Pinpoint the cell where the given text exists, returning its [X, Y] midpoint coordinate. 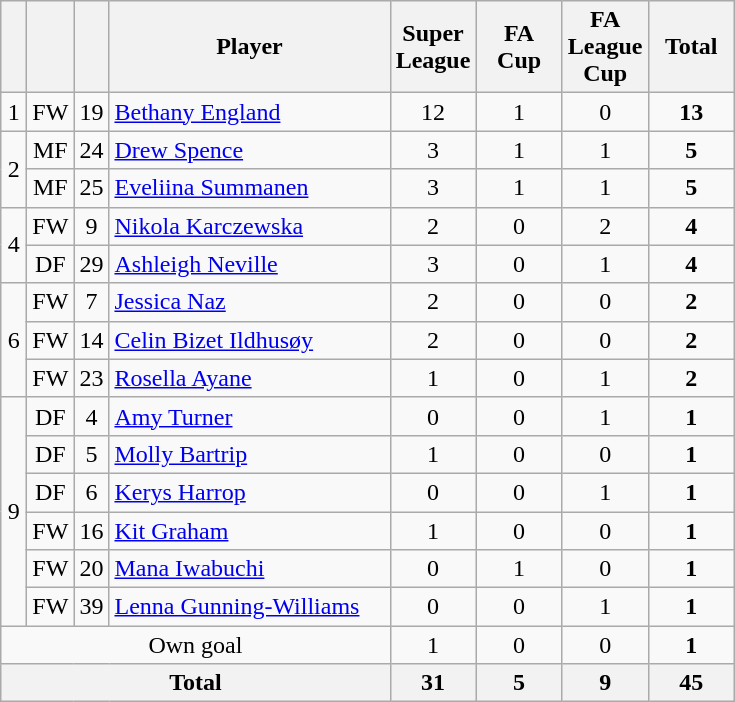
12 [433, 112]
Kit Graham [250, 531]
29 [92, 264]
25 [92, 188]
31 [433, 683]
Rosella Ayane [250, 378]
Own goal [196, 645]
Super League [433, 47]
FA Cup [519, 47]
19 [92, 112]
14 [92, 340]
23 [92, 378]
Bethany England [250, 112]
Celin Bizet Ildhusøy [250, 340]
FA League Cup [605, 47]
20 [92, 569]
Eveliina Summanen [250, 188]
Jessica Naz [250, 302]
16 [92, 531]
Molly Bartrip [250, 454]
Player [250, 47]
Amy Turner [250, 416]
24 [92, 150]
Kerys Harrop [250, 492]
Ashleigh Neville [250, 264]
Lenna Gunning-Williams [250, 607]
Mana Iwabuchi [250, 569]
7 [92, 302]
13 [691, 112]
Drew Spence [250, 150]
Nikola Karczewska [250, 226]
39 [92, 607]
45 [691, 683]
